Scan for the cell matching the given text and deliver its (x, y) coordinate at center. 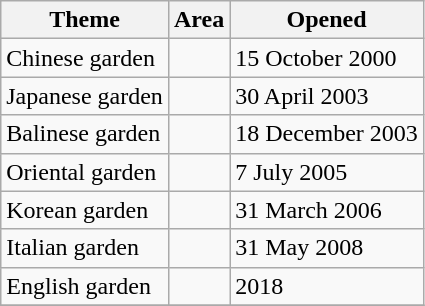
Balinese garden (85, 134)
Italian garden (85, 248)
Theme (85, 20)
31 May 2008 (327, 248)
Oriental garden (85, 172)
15 October 2000 (327, 58)
2018 (327, 286)
Japanese garden (85, 96)
18 December 2003 (327, 134)
7 July 2005 (327, 172)
English garden (85, 286)
Chinese garden (85, 58)
Opened (327, 20)
30 April 2003 (327, 96)
Area (198, 20)
Korean garden (85, 210)
31 March 2006 (327, 210)
